Provide the (x, y) coordinate of the cell's center where the given text is located.  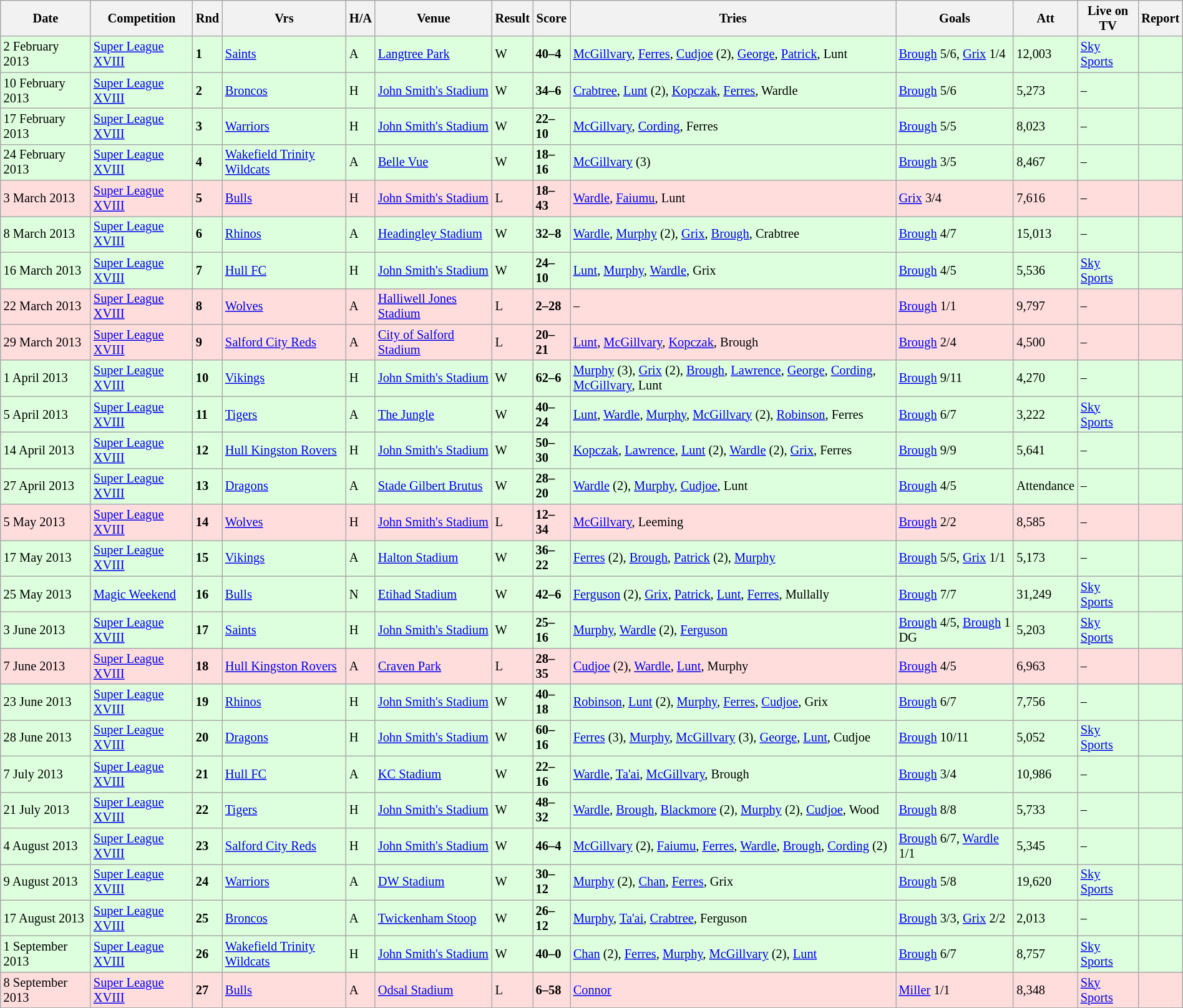
5,173 (1046, 558)
Wardle, Ta'ai, McGillvary, Brough (733, 774)
8,467 (1046, 162)
8,348 (1046, 990)
25–16 (552, 630)
31,249 (1046, 594)
12–34 (552, 522)
22–10 (552, 126)
Etihad Stadium (434, 594)
48–32 (552, 810)
Brough 8/8 (955, 810)
24 February 2013 (46, 162)
8,023 (1046, 126)
23 June 2013 (46, 702)
McGillvary, Ferres, Cudjoe (2), George, Patrick, Lunt (733, 54)
Halliwell Jones Stadium (434, 306)
13 (207, 486)
Miller 1/1 (955, 990)
7,756 (1046, 702)
Live on TV (1108, 18)
Vrs (285, 18)
10,986 (1046, 774)
7,616 (1046, 198)
Murphy, Ta'ai, Crabtree, Ferguson (733, 918)
5,052 (1046, 738)
5 April 2013 (46, 414)
22 March 2013 (46, 306)
Ferres (2), Brough, Patrick (2), Murphy (733, 558)
24 (207, 882)
29 March 2013 (46, 342)
17 May 2013 (46, 558)
N (361, 594)
Brough 10/11 (955, 738)
19 (207, 702)
6 (207, 234)
8,585 (1046, 522)
27 (207, 990)
Robinson, Lunt (2), Murphy, Ferres, Cudjoe, Grix (733, 702)
Att (1046, 18)
1 (207, 54)
Wardle, Faiumu, Lunt (733, 198)
5,203 (1046, 630)
5,733 (1046, 810)
5 (207, 198)
5,536 (1046, 270)
10 (207, 378)
19,620 (1046, 882)
20 (207, 738)
Lunt, Murphy, Wardle, Grix (733, 270)
4,500 (1046, 342)
Tries (733, 18)
Competition (142, 18)
36–22 (552, 558)
Stade Gilbert Brutus (434, 486)
The Jungle (434, 414)
Brough 5/5, Grix 1/1 (955, 558)
Brough 5/5 (955, 126)
14 April 2013 (46, 450)
25 (207, 918)
28–35 (552, 666)
Murphy (2), Chan, Ferres, Grix (733, 882)
H/A (361, 18)
8 (207, 306)
15 (207, 558)
DW Stadium (434, 882)
Result (513, 18)
2 (207, 91)
40–18 (552, 702)
Murphy (3), Grix (2), Brough, Lawrence, George, Cording, McGillvary, Lunt (733, 378)
30–12 (552, 882)
Brough 1/1 (955, 306)
25 May 2013 (46, 594)
Brough 6/7, Wardle 1/1 (955, 846)
26 (207, 954)
12,003 (1046, 54)
McGillvary (3) (733, 162)
Brough 3/3, Grix 2/2 (955, 918)
4 August 2013 (46, 846)
Kopczak, Lawrence, Lunt (2), Wardle (2), Grix, Ferres (733, 450)
28–20 (552, 486)
20–21 (552, 342)
60–16 (552, 738)
9 (207, 342)
Brough 7/7 (955, 594)
Chan (2), Ferres, Murphy, McGillvary (2), Lunt (733, 954)
8 September 2013 (46, 990)
1 September 2013 (46, 954)
3 March 2013 (46, 198)
Wardle, Brough, Blackmore (2), Murphy (2), Cudjoe, Wood (733, 810)
Brough 3/5 (955, 162)
16 March 2013 (46, 270)
Ferres (3), Murphy, McGillvary (3), George, Lunt, Cudjoe (733, 738)
Brough 9/9 (955, 450)
Attendance (1046, 486)
46–4 (552, 846)
McGillvary, Leeming (733, 522)
40–0 (552, 954)
Lunt, McGillvary, Kopczak, Brough (733, 342)
Connor (733, 990)
40–24 (552, 414)
City of Salford Stadium (434, 342)
Brough 4/5, Brough 1 DG (955, 630)
42–6 (552, 594)
8 March 2013 (46, 234)
6–58 (552, 990)
40–4 (552, 54)
4 (207, 162)
6,963 (1046, 666)
2 February 2013 (46, 54)
12 (207, 450)
Brough 9/11 (955, 378)
9 August 2013 (46, 882)
Murphy, Wardle (2), Ferguson (733, 630)
Brough 2/2 (955, 522)
22–16 (552, 774)
2,013 (1046, 918)
7 June 2013 (46, 666)
Lunt, Wardle, Murphy, McGillvary (2), Robinson, Ferres (733, 414)
5,641 (1046, 450)
Ferguson (2), Grix, Patrick, Lunt, Ferres, Mullally (733, 594)
8,757 (1046, 954)
26–12 (552, 918)
Odsal Stadium (434, 990)
KC Stadium (434, 774)
Score (552, 18)
Brough 5/6 (955, 91)
Report (1161, 18)
17 August 2013 (46, 918)
17 (207, 630)
50–30 (552, 450)
27 April 2013 (46, 486)
21 (207, 774)
Brough 2/4 (955, 342)
17 February 2013 (46, 126)
23 (207, 846)
18–16 (552, 162)
Date (46, 18)
7 (207, 270)
7 July 2013 (46, 774)
Brough 4/7 (955, 234)
62–6 (552, 378)
Magic Weekend (142, 594)
18–43 (552, 198)
Wardle, Murphy (2), Grix, Brough, Crabtree (733, 234)
Goals (955, 18)
5 May 2013 (46, 522)
16 (207, 594)
McGillvary, Cording, Ferres (733, 126)
4,270 (1046, 378)
24–10 (552, 270)
Brough 5/8 (955, 882)
McGillvary (2), Faiumu, Ferres, Wardle, Brough, Cording (2) (733, 846)
Craven Park (434, 666)
Belle Vue (434, 162)
5,273 (1046, 91)
Venue (434, 18)
1 April 2013 (46, 378)
Headingley Stadium (434, 234)
Twickenham Stoop (434, 918)
Cudjoe (2), Wardle, Lunt, Murphy (733, 666)
22 (207, 810)
28 June 2013 (46, 738)
Halton Stadium (434, 558)
32–8 (552, 234)
15,013 (1046, 234)
3,222 (1046, 414)
2–28 (552, 306)
9,797 (1046, 306)
5,345 (1046, 846)
21 July 2013 (46, 810)
Langtree Park (434, 54)
18 (207, 666)
14 (207, 522)
Brough 5/6, Grix 1/4 (955, 54)
Wardle (2), Murphy, Cudjoe, Lunt (733, 486)
11 (207, 414)
10 February 2013 (46, 91)
Rnd (207, 18)
3 (207, 126)
Brough 3/4 (955, 774)
34–6 (552, 91)
Grix 3/4 (955, 198)
Crabtree, Lunt (2), Kopczak, Ferres, Wardle (733, 91)
3 June 2013 (46, 630)
